For the text-containing cell, return its midpoint in (x, y) coordinate format. 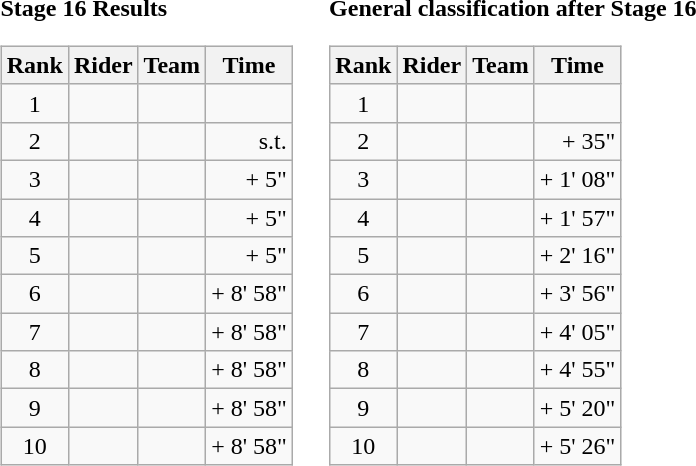
+ 4' 05" (578, 332)
+ 5' 20" (578, 408)
+ 5' 26" (578, 446)
s.t. (250, 141)
+ 1' 08" (578, 179)
+ 2' 16" (578, 256)
+ 35" (578, 141)
+ 4' 55" (578, 370)
+ 3' 56" (578, 294)
+ 1' 57" (578, 217)
